Extract the [X, Y] coordinate from the center of the cell holding the provided text.  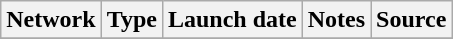
Notes [336, 20]
Source [412, 20]
Network [51, 20]
Type [132, 20]
Launch date [232, 20]
